Detect which cell encompasses the target text, then output its (X, Y) center coordinate. 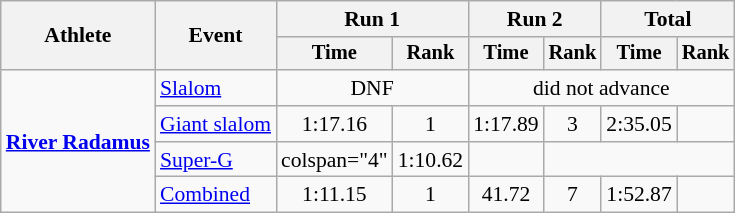
Slalom (216, 88)
1:52.87 (638, 195)
DNF (372, 88)
colspan="4" (334, 160)
Total (668, 19)
Giant slalom (216, 124)
3 (573, 124)
Run 1 (372, 19)
did not advance (601, 88)
River Radamus (78, 141)
1:17.89 (506, 124)
1:17.16 (334, 124)
7 (573, 195)
Combined (216, 195)
Event (216, 36)
Run 2 (534, 19)
41.72 (506, 195)
2:35.05 (638, 124)
1:11.15 (334, 195)
Super-G (216, 160)
Athlete (78, 36)
1:10.62 (430, 160)
